Determine the [X, Y] coordinate at the center of the cell enclosing the given text.  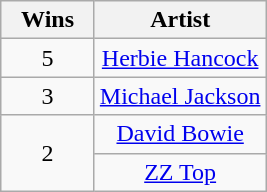
Wins [48, 20]
5 [48, 58]
Herbie Hancock [180, 58]
ZZ Top [180, 172]
David Bowie [180, 134]
Artist [180, 20]
Michael Jackson [180, 96]
3 [48, 96]
2 [48, 153]
